Return [X, Y] of the center of cell containing provided text 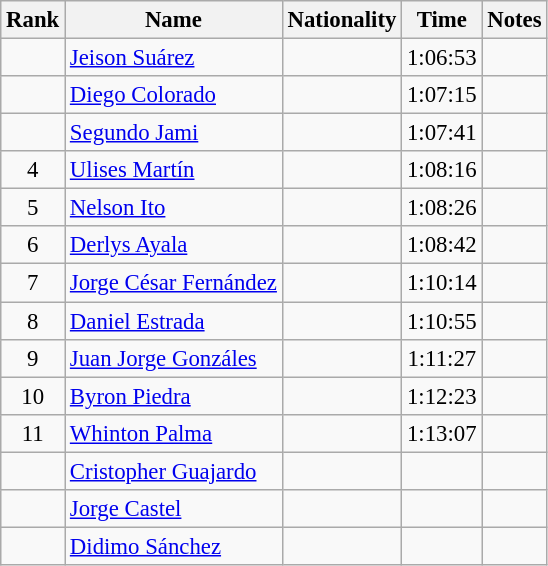
Time [442, 20]
Didimo Sánchez [174, 546]
5 [33, 208]
Notes [514, 20]
1:08:26 [442, 208]
1:06:53 [442, 58]
1:13:07 [442, 433]
Rank [33, 20]
1:08:16 [442, 170]
7 [33, 283]
1:08:42 [442, 245]
4 [33, 170]
Diego Colorado [174, 95]
Byron Piedra [174, 396]
1:10:55 [442, 321]
8 [33, 321]
1:11:27 [442, 358]
Ulises Martín [174, 170]
6 [33, 245]
Cristopher Guajardo [174, 471]
1:07:15 [442, 95]
Jorge César Fernández [174, 283]
10 [33, 396]
Daniel Estrada [174, 321]
1:12:23 [442, 396]
Jeison Suárez [174, 58]
1:07:41 [442, 133]
1:10:14 [442, 283]
Whinton Palma [174, 433]
11 [33, 433]
Nelson Ito [174, 208]
Segundo Jami [174, 133]
Nationality [342, 20]
Jorge Castel [174, 509]
Name [174, 20]
9 [33, 358]
Juan Jorge Gonzáles [174, 358]
Derlys Ayala [174, 245]
